Identify which cell holds the provided text, then report its (x, y) central coordinate. 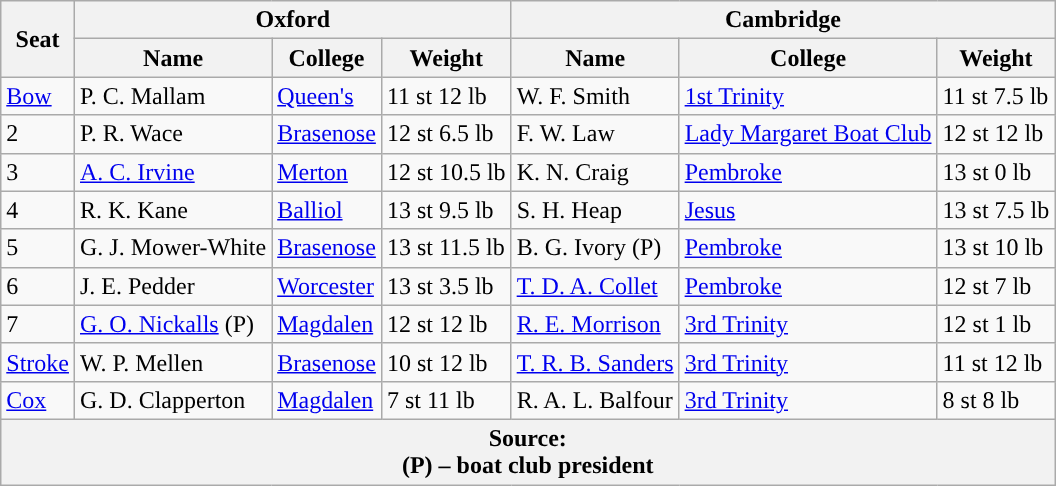
12 st 1 lb (996, 324)
R. K. Kane (172, 210)
6 (38, 286)
Queen's (327, 96)
13 st 0 lb (996, 172)
S. H. Heap (595, 210)
P. C. Mallam (172, 96)
K. N. Craig (595, 172)
A. C. Irvine (172, 172)
G. D. Clapperton (172, 400)
Worcester (327, 286)
Cambridge (783, 20)
Stroke (38, 362)
B. G. Ivory (P) (595, 248)
T. R. B. Sanders (595, 362)
13 st 9.5 lb (446, 210)
J. E. Pedder (172, 286)
13 st 10 lb (996, 248)
Source:(P) – boat club president (528, 452)
12 st 7 lb (996, 286)
Merton (327, 172)
Balliol (327, 210)
Lady Margaret Boat Club (808, 134)
1st Trinity (808, 96)
13 st 11.5 lb (446, 248)
3 (38, 172)
R. E. Morrison (595, 324)
7 (38, 324)
10 st 12 lb (446, 362)
G. J. Mower-White (172, 248)
8 st 8 lb (996, 400)
W. F. Smith (595, 96)
T. D. A. Collet (595, 286)
Oxford (292, 20)
F. W. Law (595, 134)
Cox (38, 400)
Jesus (808, 210)
12 st 6.5 lb (446, 134)
P. R. Wace (172, 134)
G. O. Nickalls (P) (172, 324)
5 (38, 248)
Bow (38, 96)
7 st 11 lb (446, 400)
R. A. L. Balfour (595, 400)
13 st 7.5 lb (996, 210)
4 (38, 210)
Seat (38, 39)
11 st 7.5 lb (996, 96)
W. P. Mellen (172, 362)
2 (38, 134)
13 st 3.5 lb (446, 286)
12 st 10.5 lb (446, 172)
